Capture the cell that displays the provided text and extract its [x, y] central coordinate. 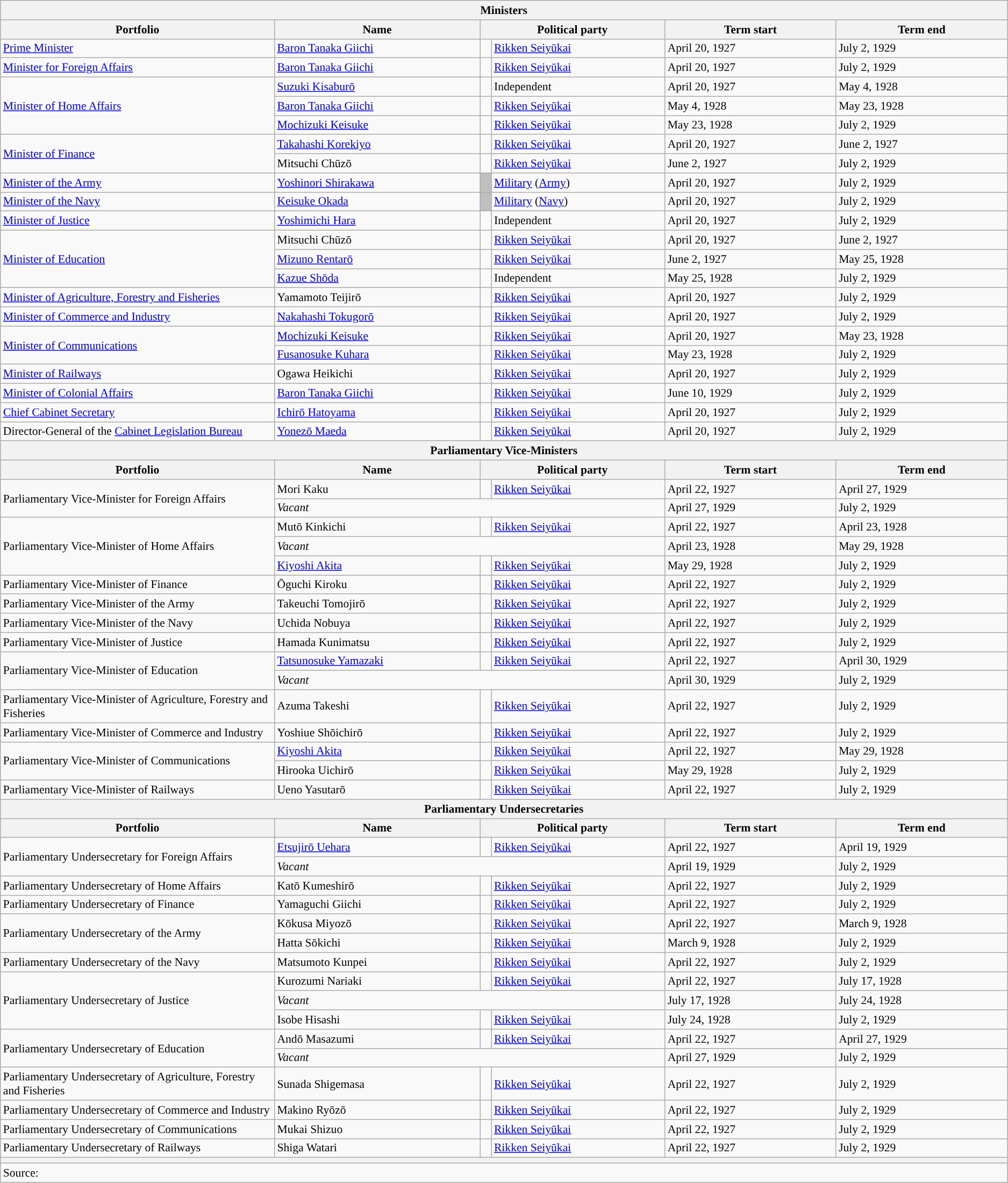
Parliamentary Vice-Minister of Communications [138, 761]
Uchida Nobuya [377, 623]
Mizuno Rentarō [377, 259]
Minister of Communications [138, 345]
Andō Masazumi [377, 1039]
Minister of Agriculture, Forestry and Fisheries [138, 298]
Parliamentary Undersecretary of the Army [138, 933]
Parliamentary Vice-Minister of Commerce and Industry [138, 733]
Military (Army) [578, 183]
Parliamentary Undersecretary of Education [138, 1048]
Sunada Shigemasa [377, 1084]
Minister of Commerce and Industry [138, 317]
Minister for Foreign Affairs [138, 68]
Keisuke Okada [377, 202]
Takeuchi Tomojirō [377, 604]
Parliamentary Undersecretary of Justice [138, 1001]
Parliamentary Undersecretary of Railways [138, 1148]
Minister of Railways [138, 374]
Parliamentary Undersecretary of Commerce and Industry [138, 1110]
June 10, 1929 [750, 393]
Makino Ryōzō [377, 1110]
Fusanosuke Kuhara [377, 355]
Parliamentary Undersecretary of Communications [138, 1129]
Parliamentary Undersecretary of Finance [138, 905]
Yonezō Maeda [377, 432]
Parliamentary Vice-Minister of Agriculture, Forestry and Fisheries [138, 706]
Minister of Justice [138, 221]
Director-General of the Cabinet Legislation Bureau [138, 432]
Minister of Home Affairs [138, 106]
Source: [504, 1173]
Mutō Kinkichi [377, 527]
Minister of Colonial Affairs [138, 393]
Minister of Finance [138, 154]
Parliamentary Vice-Minister of the Army [138, 604]
Parliamentary Undersecretary of the Navy [138, 962]
Minister of Education [138, 259]
Parliamentary Vice-Minister of Railways [138, 790]
Parliamentary Vice-Minister for Foreign Affairs [138, 499]
Etsujirō Uehara [377, 848]
Parliamentary Vice-Minister of Finance [138, 585]
Yamamoto Teijirō [377, 298]
Minister of the Army [138, 183]
Takahashi Korekiyo [377, 145]
Parliamentary Vice-Minister of Justice [138, 642]
Suzuki Kisaburō [377, 87]
Ogawa Heikichi [377, 374]
Yamaguchi Giichi [377, 905]
Hirooka Uichirō [377, 771]
Parliamentary Undersecretary of Home Affairs [138, 886]
Chief Cabinet Secretary [138, 412]
Ichirō Hatoyama [377, 412]
Ministers [504, 10]
Kōkusa Miyozō [377, 924]
Parliamentary Vice-Minister of the Navy [138, 623]
Shiga Watari [377, 1148]
Yoshinori Shirakawa [377, 183]
Parliamentary Vice-Minister of Education [138, 671]
Isobe Hisashi [377, 1020]
Parliamentary Vice-Ministers [504, 451]
Prime Minister [138, 48]
Mukai Shizuo [377, 1129]
Hatta Sōkichi [377, 943]
Yoshimichi Hara [377, 221]
Minister of the Navy [138, 202]
Tatsunosuke Yamazaki [377, 661]
Kazue Shōda [377, 278]
Nakahashi Tokugorō [377, 317]
Yoshiue Shōichirō [377, 733]
Kurozumi Nariaki [377, 981]
Mori Kaku [377, 489]
Parliamentary Undersecretaries [504, 809]
Parliamentary Undersecretary for Foreign Affairs [138, 857]
Parliamentary Vice-Minister of Home Affairs [138, 546]
Hamada Kunimatsu [377, 642]
Katō Kumeshirō [377, 886]
Ueno Yasutarō [377, 790]
Ōguchi Kiroku [377, 585]
Parliamentary Undersecretary of Agriculture, Forestry and Fisheries [138, 1084]
Military (Navy) [578, 202]
Matsumoto Kunpei [377, 962]
Azuma Takeshi [377, 706]
